Provide the (X, Y) coordinate of the cell's center where the given text is located.  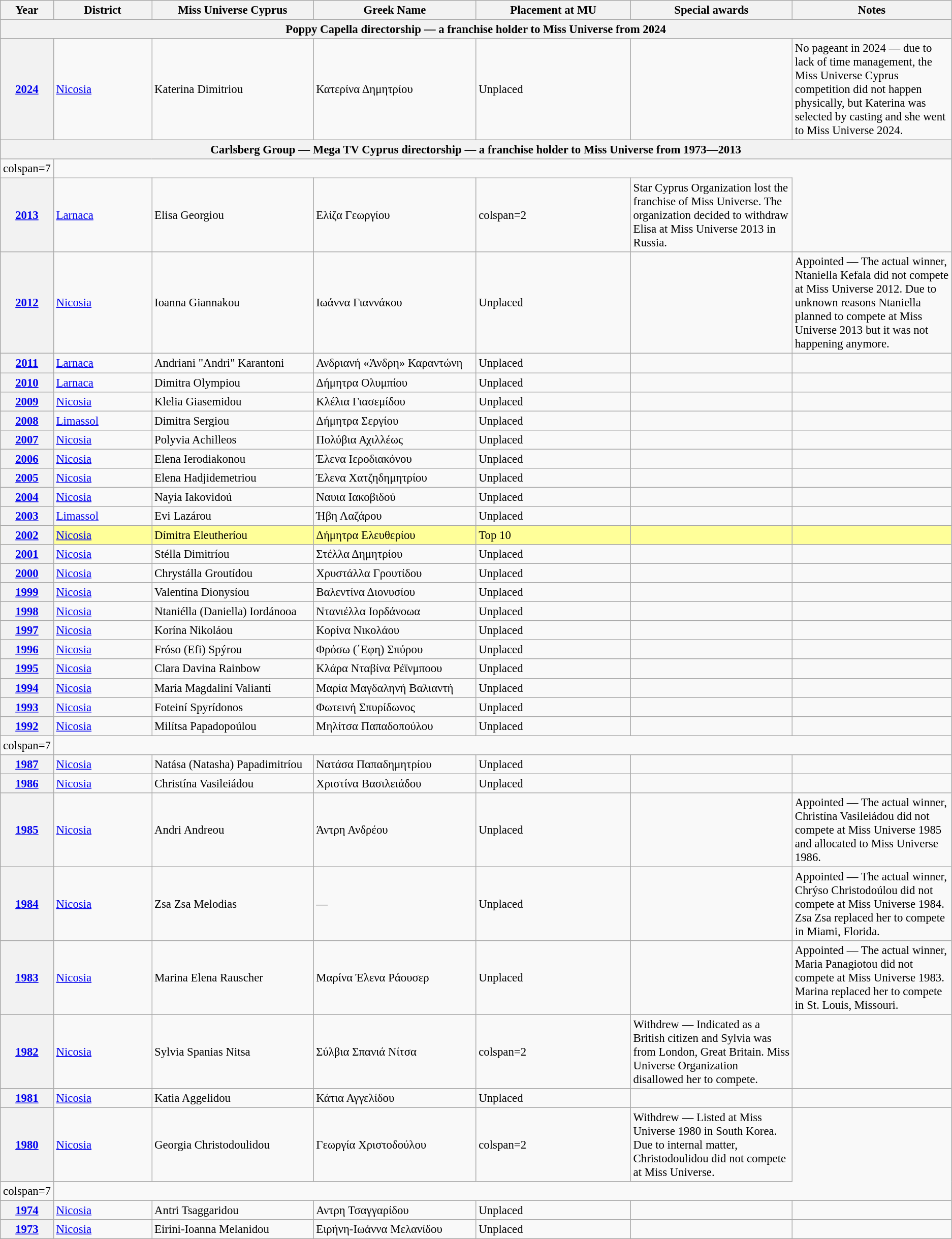
2000 (27, 574)
— (395, 904)
Polyvia Achilleos (233, 439)
Valentína Dionysíou (233, 592)
1994 (27, 688)
Elena Hadjidemetriou (233, 478)
Special awards (711, 10)
Άντρη Ανδρέου (395, 830)
2010 (27, 383)
2002 (27, 535)
Ioanna Giannakou (233, 303)
Ήβη Λαζάρου (395, 516)
1981 (27, 1098)
2006 (27, 459)
Ntaniélla (Daniella) Iordánooa (233, 612)
Dimitra Olympiou (233, 383)
Appointed — The actual winner, Chrýso Christodoúlou did not compete at Miss Universe 1984. Zsa Zsa replaced her to compete in Miami, Florida. (872, 904)
Φρόσω (΄Εφη) Σπύρου (395, 650)
1985 (27, 830)
Πολύβια Αχιλλέως (395, 439)
Miss Universe Cyprus (233, 10)
Katia Aggelidou (233, 1098)
1984 (27, 904)
1999 (27, 592)
Χριστίνα Βασιλειάδου (395, 783)
Ιωάννα Γιαννάκου (395, 303)
1995 (27, 669)
Marina Elena Rauscher (233, 978)
1996 (27, 650)
Κορίνα Νικολάου (395, 630)
Korína Nikoláou (233, 630)
Fróso (Efi) Spýrou (233, 650)
Elena Ierodiakonou (233, 459)
1987 (27, 765)
Ναυια Ιακοβιδού (395, 497)
Κάτια Αγγελίδου (395, 1098)
2003 (27, 516)
Αντρη Τσαγγαρίδου (395, 1211)
Zsa Zsa Melodias (233, 904)
Carlsberg Group — Mega TV Cyprus directorship — a franchise holder to Miss Universe from 1973―2013 (476, 150)
Natása (Natasha) Papadimitríou (233, 765)
1992 (27, 726)
1974 (27, 1211)
Withdrew — Listed at Miss Universe 1980 in South Korea. Due to internal matter, Christodoulidou did not compete at Miss Universe. (711, 1145)
District (103, 10)
Δήμητρα Ολυμπίου (395, 383)
Andri Andreou (233, 830)
Antri Tsaggaridou (233, 1211)
Klelia Giasemidou (233, 401)
1986 (27, 783)
Clara Davina Rainbow (233, 669)
1982 (27, 1052)
Notes (872, 10)
Withdrew — Indicated as a British citizen and Sylvia was from London, Great Britain. Miss Universe Organization disallowed her to compete. (711, 1052)
Μηλίτσα Παπαδοπούλου (395, 726)
1998 (27, 612)
Placement at MU (553, 10)
Ανδριανή «Άνδρη» Καραντώνη (395, 363)
2004 (27, 497)
2013 (27, 215)
1983 (27, 978)
2005 (27, 478)
Dímitra Eleutheríou (233, 535)
Στέλλα Δημητρίου (395, 554)
Elisa Georgiou (233, 215)
Andriani "Andri" Karantoni (233, 363)
2012 (27, 303)
Christína Vasileiádou (233, 783)
Γεωργία Χριστοδούλου (395, 1145)
Stélla Dimitríou (233, 554)
2024 (27, 89)
1980 (27, 1145)
2011 (27, 363)
Poppy Capella directorship — a franchise holder to Miss Universe from 2024 (476, 29)
Κλάρα Νταβίνα Ρέϊνμποου (395, 669)
Κλέλια Γιασεμίδου (395, 401)
Evi Lazárou (233, 516)
Katerina Dimitriou (233, 89)
Sylvia Spanias Nitsa (233, 1052)
2008 (27, 421)
Top 10 (553, 535)
Georgia Christodoulidou (233, 1145)
Έλενα Ιεροδιακόνου (395, 459)
Φωτεινή Σπυρίδωνος (395, 707)
Έλενα Χατζηδημητρίου (395, 478)
Σύλβια Σπανιά Νίτσα (395, 1052)
Χρυστάλλα Γρουτίδου (395, 574)
Greek Name (395, 10)
Year (27, 10)
Δήμητρα Ελευθερίου (395, 535)
María Magdaliní Valiantí (233, 688)
2007 (27, 439)
Star Cyprus Organization lost the franchise of Miss Universe. The organization decided to withdraw Elisa at Miss Universe 2013 in Russia. (711, 215)
Ελίζα Γεωργίου (395, 215)
Ντανιέλλα Ιορδάνοωα (395, 612)
Foteiní Spyrídonos (233, 707)
Milítsa Papadopoúlou (233, 726)
Κατερίνα Δημητρίου (395, 89)
Chrystálla Groutídou (233, 574)
2009 (27, 401)
Nayia Iakovidoú (233, 497)
Δήμητρα Σεργίου (395, 421)
Appointed — The actual winner, Maria Panagiotou did not compete at Miss Universe 1983. Marina replaced her to compete in St. Louis, Missouri. (872, 978)
Μαρίνα Έλενα Ράουσερ (395, 978)
1993 (27, 707)
Βαλεντίνα Διονυσίου (395, 592)
1997 (27, 630)
Dimitra Sergiou (233, 421)
2001 (27, 554)
Appointed — The actual winner, Christína Vasileiádou did not compete at Miss Universe 1985 and allocated to Miss Universe 1986. (872, 830)
Μαρία Μαγδαληνή Βαλιαντή (395, 688)
Νατάσα Παπαδημητρίου (395, 765)
